Provide the [x, y] coordinate of the cell's center where the given text is located.  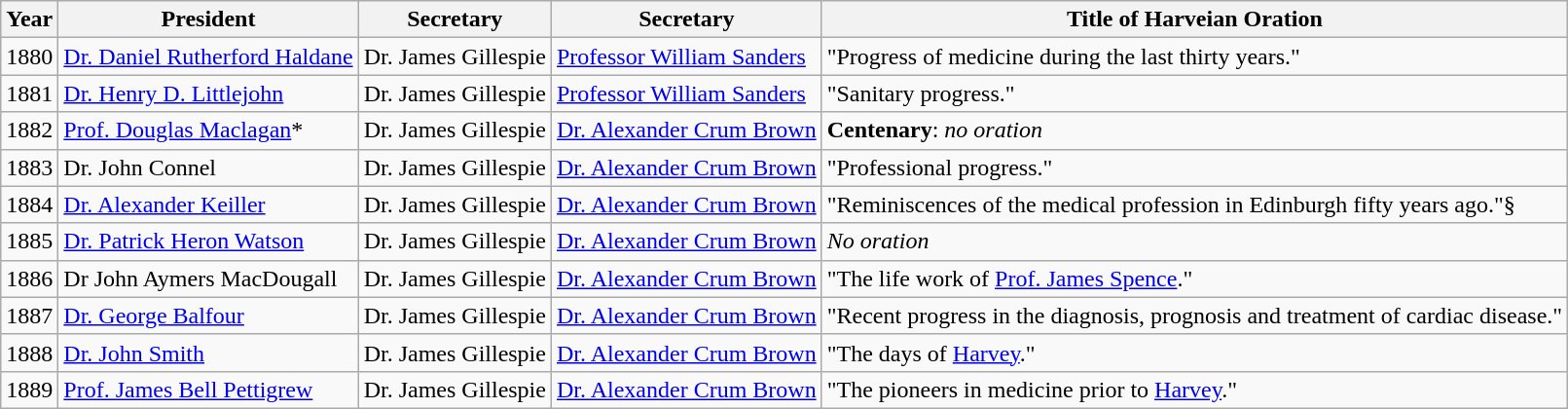
"Sanitary progress." [1194, 93]
President [208, 19]
Dr. Patrick Heron Watson [208, 242]
1886 [29, 279]
Dr. John Smith [208, 353]
"Progress of medicine during the last thirty years." [1194, 56]
"The life work of Prof. James Spence." [1194, 279]
No oration [1194, 242]
Centenary: no oration [1194, 130]
1882 [29, 130]
1889 [29, 390]
Prof. Douglas Maclagan* [208, 130]
1883 [29, 167]
1884 [29, 204]
"The days of Harvey." [1194, 353]
Dr John Aymers MacDougall [208, 279]
"The pioneers in medicine prior to Harvey." [1194, 390]
Dr. John Connel [208, 167]
Dr. Henry D. Littlejohn [208, 93]
1887 [29, 316]
Title of Harveian Oration [1194, 19]
1888 [29, 353]
Dr. Alexander Keiller [208, 204]
"Recent progress in the diagnosis, prognosis and treatment of cardiac disease." [1194, 316]
1885 [29, 242]
"Professional progress." [1194, 167]
Year [29, 19]
1881 [29, 93]
Dr. Daniel Rutherford Haldane [208, 56]
Prof. James Bell Pettigrew [208, 390]
Dr. George Balfour [208, 316]
1880 [29, 56]
"Reminiscences of the medical profession in Edinburgh fifty years ago."§ [1194, 204]
